From the cell containing the given text, extract its center point as (x, y) coordinate. 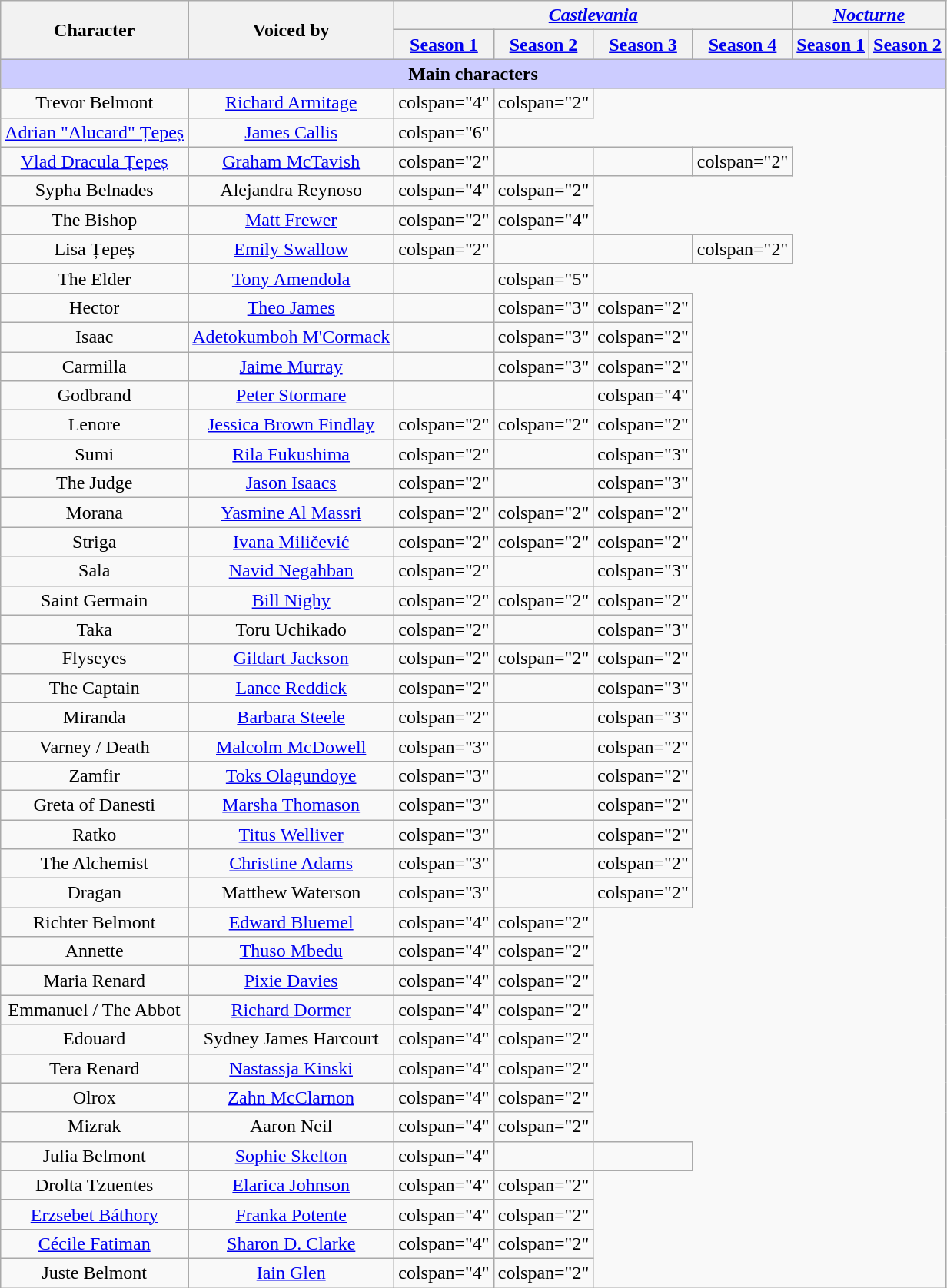
Emmanuel / The Abbot (95, 1010)
Castlevania (593, 15)
Striga (95, 542)
Greta of Danesti (95, 805)
Iain Glen (291, 1273)
Richter Belmont (95, 922)
Tera Renard (95, 1068)
Elarica Johnson (291, 1185)
Mizrak (95, 1127)
Varney / Death (95, 746)
Olrox (95, 1097)
Godbrand (95, 396)
Lenore (95, 425)
The Elder (95, 278)
Edouard (95, 1039)
Sala (95, 571)
Vlad Dracula Țepeș (95, 161)
Christine Adams (291, 864)
Character (95, 30)
Graham McTavish (291, 161)
Rila Fukushima (291, 454)
Franka Potente (291, 1214)
Erzsebet Báthory (95, 1214)
Titus Welliver (291, 834)
Julia Belmont (95, 1156)
Navid Negahban (291, 571)
Saint Germain (95, 600)
Isaac (95, 337)
Jason Isaacs (291, 483)
Adrian "Alucard" Țepeș (95, 132)
Sydney James Harcourt (291, 1039)
Sharon D. Clarke (291, 1243)
Matt Frewer (291, 220)
Drolta Tzuentes (95, 1185)
Marsha Thomason (291, 805)
Zahn McClarnon (291, 1097)
Edward Bluemel (291, 922)
colspan="6" (444, 132)
Malcolm McDowell (291, 746)
Bill Nighy (291, 600)
Hector (95, 307)
Yasmine Al Massri (291, 513)
Jaime Murray (291, 367)
Trevor Belmont (95, 103)
Theo James (291, 307)
Juste Belmont (95, 1273)
Lisa Țepeș (95, 249)
Miranda (95, 717)
Ratko (95, 834)
Gildart Jackson (291, 659)
colspan="5" (543, 278)
Voiced by (291, 30)
Aaron Neil (291, 1127)
Maria Renard (95, 981)
Zamfir (95, 775)
Morana (95, 513)
Season 4 (743, 45)
Toks Olagundoye (291, 775)
Richard Dormer (291, 1010)
Sumi (95, 454)
Peter Stormare (291, 396)
Carmilla (95, 367)
Taka (95, 629)
Dragan (95, 893)
James Callis (291, 132)
Nastassja Kinski (291, 1068)
The Judge (95, 483)
Sophie Skelton (291, 1156)
Adetokumboh M'Cormack (291, 337)
Annette (95, 951)
Season 3 (643, 45)
Lance Reddick (291, 688)
Emily Swallow (291, 249)
Pixie Davies (291, 981)
Jessica Brown Findlay (291, 425)
Cécile Fatiman (95, 1243)
Alejandra Reynoso (291, 191)
Thuso Mbedu (291, 951)
Flyseyes (95, 659)
Main characters (474, 74)
Ivana Miličević (291, 542)
The Alchemist (95, 864)
Barbara Steele (291, 717)
Matthew Waterson (291, 893)
Nocturne (869, 15)
Sypha Belnades (95, 191)
The Captain (95, 688)
Tony Amendola (291, 278)
Toru Uchikado (291, 629)
The Bishop (95, 220)
Richard Armitage (291, 103)
